Provide the [x, y] coordinate of the cell's center where the given text is located.  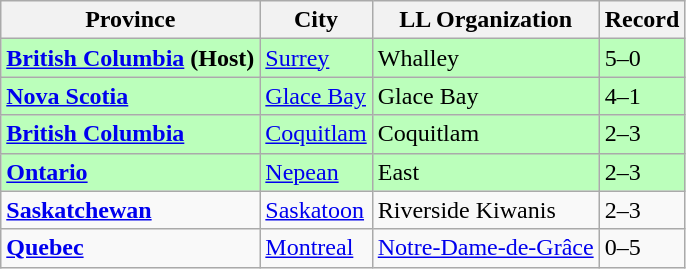
City [316, 20]
Nepean [316, 172]
Whalley [486, 58]
4–1 [642, 96]
Surrey [316, 58]
LL Organization [486, 20]
Saskatoon [316, 210]
5–0 [642, 58]
Nova Scotia [130, 96]
Record [642, 20]
British Columbia [130, 134]
Saskatchewan [130, 210]
British Columbia (Host) [130, 58]
Ontario [130, 172]
Province [130, 20]
Notre-Dame-de-Grâce [486, 248]
East [486, 172]
0–5 [642, 248]
Montreal [316, 248]
Riverside Kiwanis [486, 210]
Quebec [130, 248]
